Locate the cell with the specified text and output its (x, y) center coordinate. 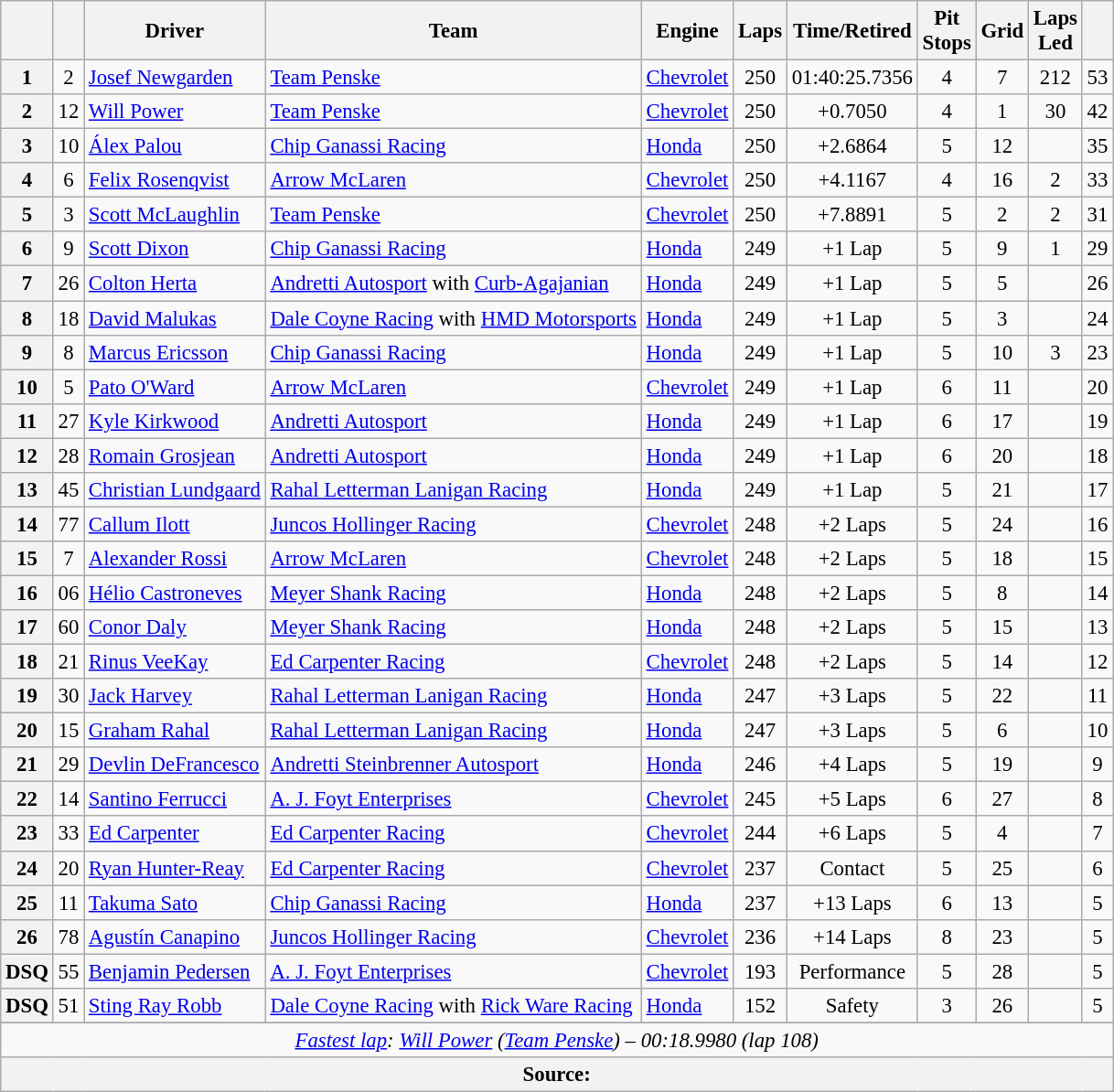
Driver (176, 31)
152 (761, 1006)
45 (68, 490)
Josef Newgarden (176, 78)
Marcus Ericsson (176, 352)
Fastest lap: Will Power (Team Penske) – 00:18.9980 (lap 108) (557, 1040)
Conor Daly (176, 627)
Dale Coyne Racing with HMD Motorsports (454, 318)
78 (68, 937)
244 (761, 834)
Scott Dixon (176, 250)
Benjamin Pedersen (176, 971)
Safety (852, 1006)
Álex Palou (176, 146)
Performance (852, 971)
Jack Harvey (176, 696)
193 (761, 971)
Ed Carpenter (176, 834)
Agustín Canapino (176, 937)
42 (1098, 112)
Rinus VeeKay (176, 662)
Devlin DeFrancesco (176, 765)
+2.6864 (852, 146)
+14 Laps (852, 937)
Graham Rahal (176, 731)
Source: (557, 1075)
Dale Coyne Racing with Rick Ware Racing (454, 1006)
Romain Grosjean (176, 455)
Scott McLaughlin (176, 215)
212 (1055, 78)
Felix Rosenqvist (176, 180)
Santino Ferrucci (176, 799)
35 (1098, 146)
David Malukas (176, 318)
51 (68, 1006)
Colton Herta (176, 284)
Engine (687, 31)
+6 Laps (852, 834)
01:40:25.7356 (852, 78)
+5 Laps (852, 799)
PitStops (947, 31)
+4.1167 (852, 180)
Christian Lundgaard (176, 490)
Alexander Rossi (176, 559)
55 (68, 971)
Ryan Hunter-Reay (176, 868)
Takuma Sato (176, 903)
31 (1098, 215)
Laps (761, 31)
60 (68, 627)
Callum Ilott (176, 524)
Kyle Kirkwood (176, 421)
Pato O'Ward (176, 387)
Andretti Autosport with Curb-Agajanian (454, 284)
Contact (852, 868)
+0.7050 (852, 112)
Hélio Castroneves (176, 593)
Andretti Steinbrenner Autosport (454, 765)
LapsLed (1055, 31)
+4 Laps (852, 765)
Grid (1002, 31)
+13 Laps (852, 903)
245 (761, 799)
Will Power (176, 112)
236 (761, 937)
53 (1098, 78)
+7.8891 (852, 215)
Sting Ray Robb (176, 1006)
Time/Retired (852, 31)
77 (68, 524)
246 (761, 765)
Team (454, 31)
06 (68, 593)
